Provide the (X, Y) coordinate of the cell's center where the given text is located.  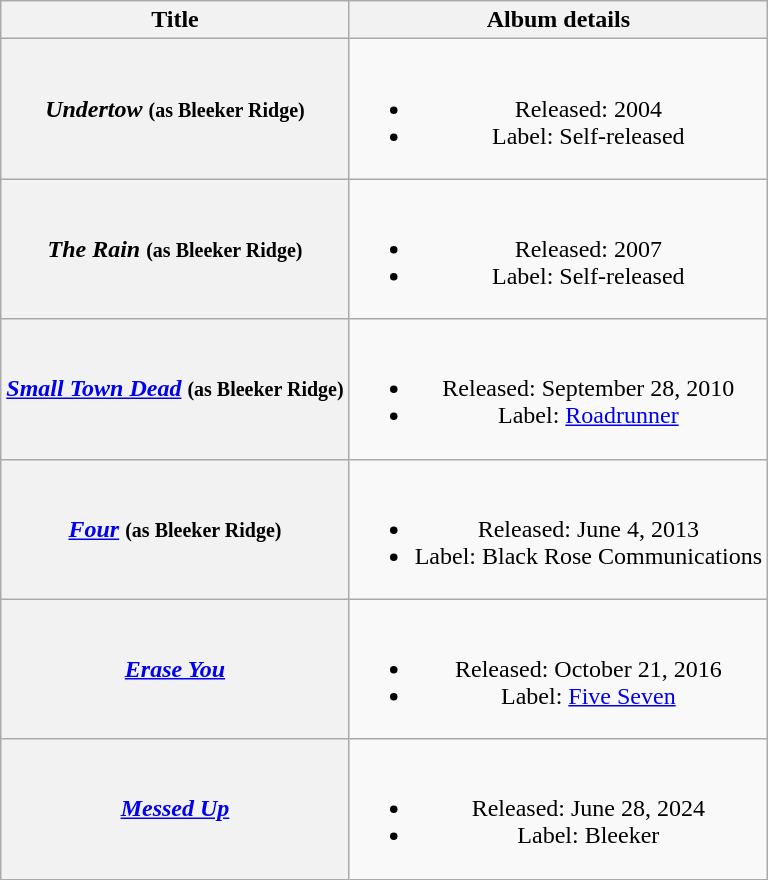
Released: September 28, 2010Label: Roadrunner (558, 389)
Released: 2007Label: Self-released (558, 249)
Undertow (as Bleeker Ridge) (175, 109)
Title (175, 20)
Released: October 21, 2016Label: Five Seven (558, 669)
Erase You (175, 669)
Released: June 28, 2024 Label: Bleeker (558, 809)
Released: June 4, 2013Label: Black Rose Communications (558, 529)
The Rain (as Bleeker Ridge) (175, 249)
Small Town Dead (as Bleeker Ridge) (175, 389)
Four (as Bleeker Ridge) (175, 529)
Messed Up (175, 809)
Released: 2004Label: Self-released (558, 109)
Album details (558, 20)
